Find where the given text appears and provide that cell's center as (X, Y) coordinate. 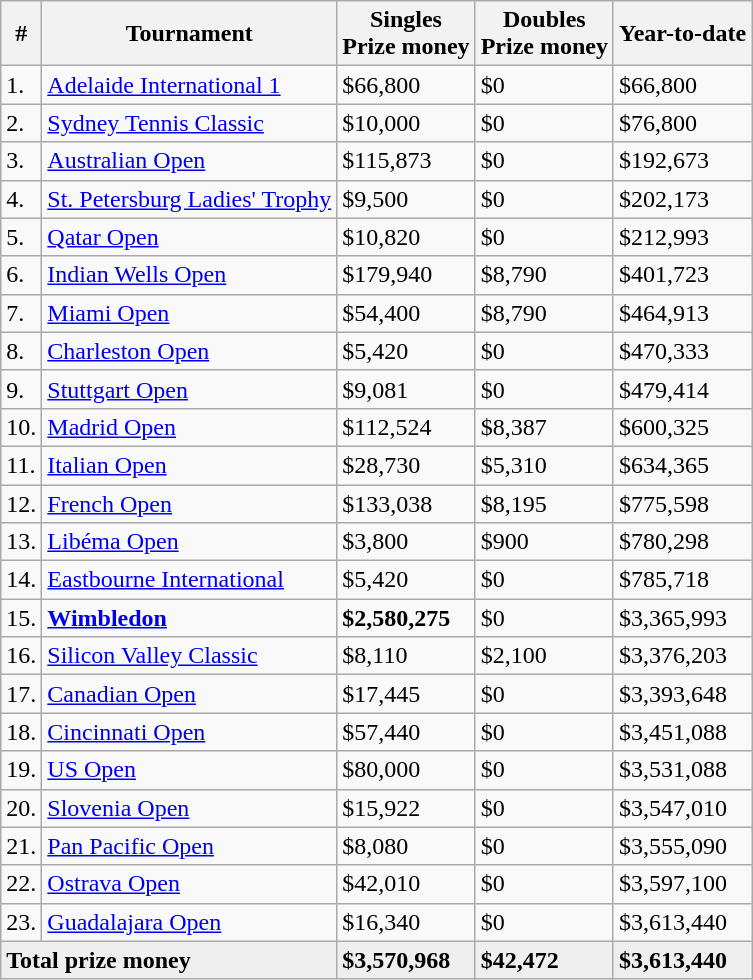
23. (22, 922)
$133,038 (406, 503)
7. (22, 313)
French Open (190, 503)
Cincinnati Open (190, 732)
4. (22, 199)
US Open (190, 770)
$464,913 (682, 313)
$115,873 (406, 161)
$600,325 (682, 427)
$112,524 (406, 427)
$775,598 (682, 503)
$202,173 (682, 199)
10. (22, 427)
$3,451,088 (682, 732)
$10,000 (406, 123)
22. (22, 884)
$3,800 (406, 542)
Wimbledon (190, 618)
Adelaide International 1 (190, 85)
11. (22, 465)
# (22, 34)
$3,555,090 (682, 846)
$3,597,100 (682, 884)
Indian Wells Open (190, 275)
16. (22, 656)
Libéma Open (190, 542)
$16,340 (406, 922)
Miami Open (190, 313)
Total prize money (169, 960)
DoublesPrize money (544, 34)
Charleston Open (190, 351)
Stuttgart Open (190, 389)
$785,718 (682, 580)
20. (22, 808)
Qatar Open (190, 237)
$8,195 (544, 503)
$3,365,993 (682, 618)
8. (22, 351)
6. (22, 275)
$2,580,275 (406, 618)
19. (22, 770)
17. (22, 694)
$42,010 (406, 884)
St. Petersburg Ladies' Trophy (190, 199)
$212,993 (682, 237)
$80,000 (406, 770)
Eastbourne International (190, 580)
$900 (544, 542)
$9,500 (406, 199)
$401,723 (682, 275)
$8,110 (406, 656)
15. (22, 618)
$479,414 (682, 389)
Year-to-date (682, 34)
$9,081 (406, 389)
$57,440 (406, 732)
$76,800 (682, 123)
Tournament (190, 34)
$8,080 (406, 846)
$470,333 (682, 351)
9. (22, 389)
2. (22, 123)
$3,570,968 (406, 960)
Slovenia Open (190, 808)
Madrid Open (190, 427)
$3,376,203 (682, 656)
$192,673 (682, 161)
3. (22, 161)
$28,730 (406, 465)
$8,387 (544, 427)
$15,922 (406, 808)
Silicon Valley Classic (190, 656)
$2,100 (544, 656)
SinglesPrize money (406, 34)
12. (22, 503)
1. (22, 85)
Canadian Open (190, 694)
$3,393,648 (682, 694)
18. (22, 732)
Australian Open (190, 161)
Pan Pacific Open (190, 846)
$634,365 (682, 465)
13. (22, 542)
$3,547,010 (682, 808)
$5,310 (544, 465)
$54,400 (406, 313)
Ostrava Open (190, 884)
$42,472 (544, 960)
5. (22, 237)
$3,531,088 (682, 770)
Guadalajara Open (190, 922)
21. (22, 846)
Italian Open (190, 465)
$10,820 (406, 237)
$17,445 (406, 694)
Sydney Tennis Classic (190, 123)
14. (22, 580)
$780,298 (682, 542)
$179,940 (406, 275)
